Scan for the cell matching the given text and deliver its [x, y] coordinate at center. 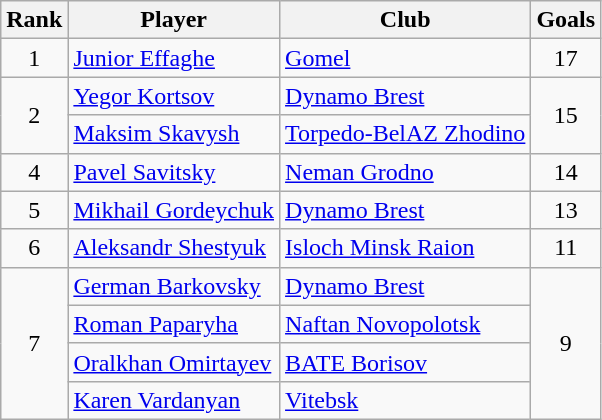
Player [174, 20]
Yegor Kortsov [174, 96]
11 [566, 248]
Goals [566, 20]
Mikhail Gordeychuk [174, 210]
13 [566, 210]
5 [34, 210]
Oralkhan Omirtayev [174, 362]
German Barkovsky [174, 286]
17 [566, 58]
Aleksandr Shestyuk [174, 248]
Gomel [406, 58]
6 [34, 248]
Maksim Skavysh [174, 134]
14 [566, 172]
7 [34, 343]
Club [406, 20]
Torpedo-BelAZ Zhodino [406, 134]
Naftan Novopolotsk [406, 324]
2 [34, 115]
BATE Borisov [406, 362]
9 [566, 343]
Pavel Savitsky [174, 172]
Junior Effaghe [174, 58]
4 [34, 172]
Neman Grodno [406, 172]
Rank [34, 20]
Isloch Minsk Raion [406, 248]
15 [566, 115]
1 [34, 58]
Vitebsk [406, 400]
Karen Vardanyan [174, 400]
Roman Paparyha [174, 324]
